Output the (x, y) coordinate of the center of the cell containing the given text.  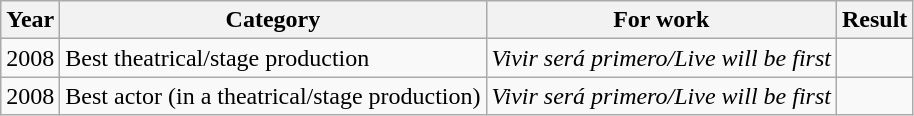
Year (30, 20)
For work (661, 20)
Result (874, 20)
Best theatrical/stage production (273, 58)
Best actor (in a theatrical/stage production) (273, 96)
Category (273, 20)
